Locate the cell with the specified text and output its [x, y] center coordinate. 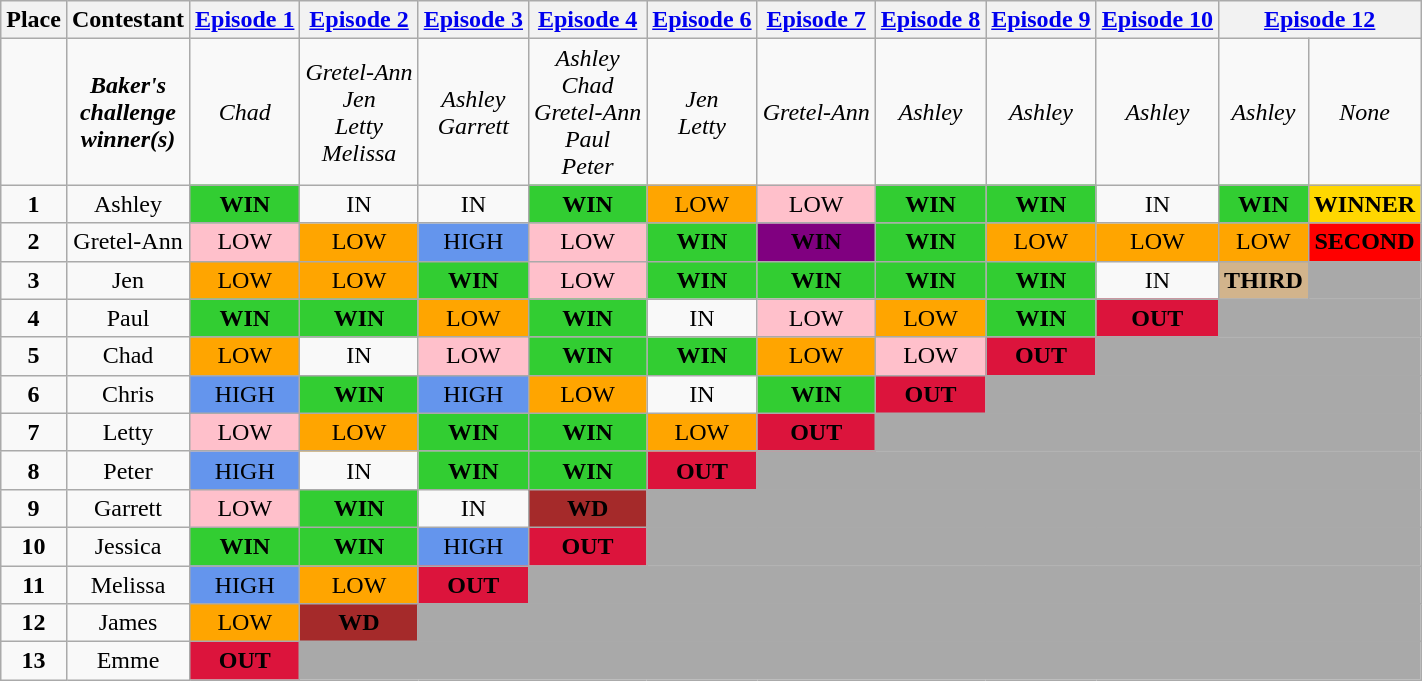
8 [34, 470]
Chris [128, 394]
Episode 4 [588, 20]
11 [34, 585]
2 [34, 242]
Emme [128, 661]
Gretel-AnnJenLettyMelissa [359, 112]
Peter [128, 470]
Contestant [128, 20]
Episode 12 [1320, 20]
1 [34, 204]
9 [34, 508]
Jessica [128, 546]
James [128, 623]
6 [34, 394]
Baker'schallengewinner(s) [128, 112]
Melissa [128, 585]
Episode 8 [930, 20]
Jen [128, 280]
AshleyChadGretel-AnnPaulPeter [588, 112]
Episode 9 [1041, 20]
JenLetty [702, 112]
3 [34, 280]
None [1364, 112]
Letty [128, 432]
Place [34, 20]
10 [34, 546]
Episode 10 [1157, 20]
7 [34, 432]
Episode 1 [245, 20]
Episode 6 [702, 20]
Garrett [128, 508]
12 [34, 623]
WINNER [1364, 204]
Episode 2 [359, 20]
4 [34, 318]
SECOND [1364, 242]
Paul [128, 318]
Episode 7 [816, 20]
5 [34, 356]
13 [34, 661]
AshleyGarrett [473, 112]
THIRD [1264, 280]
Episode 3 [473, 20]
